Output the [X, Y] coordinate of the center of the cell containing the given text.  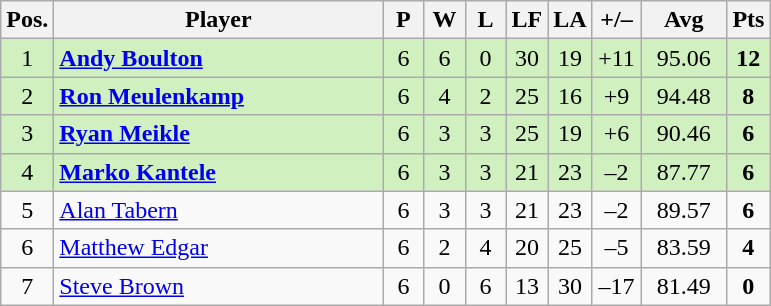
–17 [616, 286]
+11 [616, 58]
Player [218, 20]
Marko Kantele [218, 172]
–5 [616, 248]
81.49 [684, 286]
LA [570, 20]
7 [28, 286]
83.59 [684, 248]
95.06 [684, 58]
12 [748, 58]
+9 [616, 96]
13 [527, 286]
5 [28, 210]
16 [570, 96]
Ron Meulenkamp [218, 96]
+/– [616, 20]
20 [527, 248]
Avg [684, 20]
L [486, 20]
Pos. [28, 20]
87.77 [684, 172]
+6 [616, 134]
Steve Brown [218, 286]
W [444, 20]
Alan Tabern [218, 210]
94.48 [684, 96]
90.46 [684, 134]
P [404, 20]
LF [527, 20]
Ryan Meikle [218, 134]
Matthew Edgar [218, 248]
1 [28, 58]
89.57 [684, 210]
Andy Boulton [218, 58]
Pts [748, 20]
8 [748, 96]
